From the cell containing the given text, extract its center point as [x, y] coordinate. 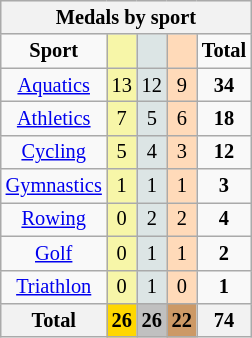
Medals by sport [126, 17]
Golf [54, 253]
Aquatics [54, 85]
13 [122, 85]
Sport [54, 51]
Cycling [54, 152]
22 [182, 320]
9 [182, 85]
Triathlon [54, 287]
Athletics [54, 118]
Gymnastics [54, 186]
Rowing [54, 219]
34 [224, 85]
6 [182, 118]
7 [122, 118]
18 [224, 118]
74 [224, 320]
